Scan for the cell matching the given text and deliver its [X, Y] coordinate at center. 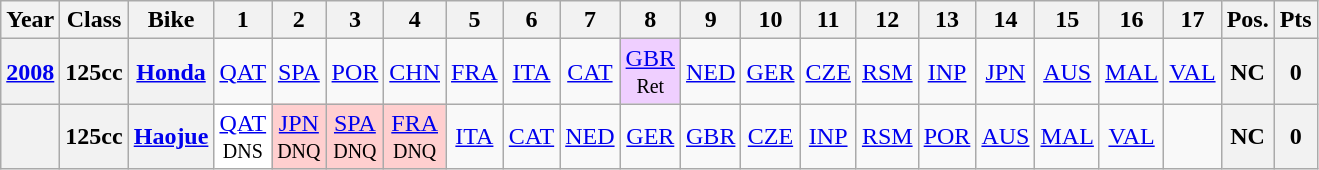
GBRRet [650, 72]
1 [243, 20]
11 [828, 20]
SPA [299, 72]
Year [30, 20]
FRA [475, 72]
13 [947, 20]
Haojue [171, 136]
FRADNQ [415, 136]
3 [355, 20]
Pos. [1248, 20]
JPN [1006, 72]
4 [415, 20]
5 [475, 20]
6 [531, 20]
Class [94, 20]
7 [590, 20]
SPADNQ [355, 136]
9 [711, 20]
17 [1192, 20]
2 [299, 20]
QATDNS [243, 136]
8 [650, 20]
Bike [171, 20]
Honda [171, 72]
15 [1067, 20]
Pts [1296, 20]
14 [1006, 20]
CHN [415, 72]
16 [1131, 20]
JPNDNQ [299, 136]
GBR [711, 136]
QAT [243, 72]
10 [770, 20]
2008 [30, 72]
12 [887, 20]
